From the cell containing the given text, extract its center point as [X, Y] coordinate. 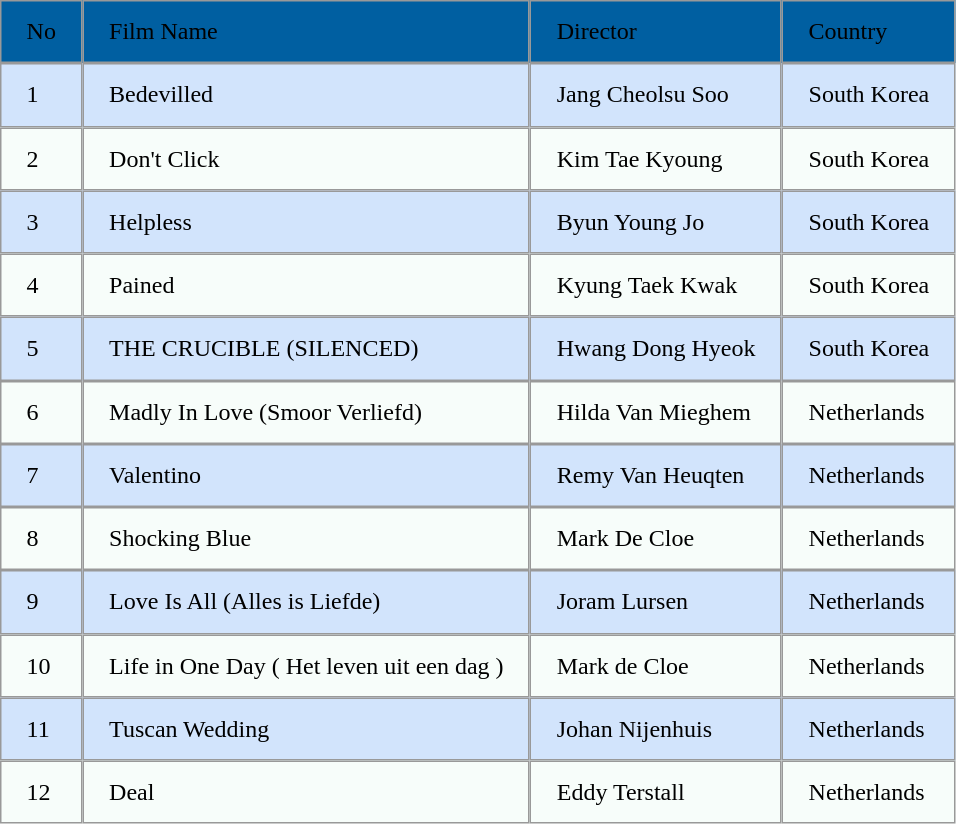
Shocking Blue [306, 538]
Byun Young Jo [656, 222]
5 [41, 348]
3 [41, 222]
Country [869, 32]
Film Name [306, 32]
No [41, 32]
4 [41, 286]
Kyung Taek Kwak [656, 286]
2 [41, 158]
Kim Tae Kyoung [656, 158]
Johan Nijenhuis [656, 728]
Don't Click [306, 158]
Love Is All (Alles is Liefde) [306, 602]
Hilda Van Mieghem [656, 412]
12 [41, 792]
Mark De Cloe [656, 538]
Jang Cheolsu Soo [656, 94]
11 [41, 728]
9 [41, 602]
6 [41, 412]
Deal [306, 792]
1 [41, 94]
THE CRUCIBLE (SILENCED) [306, 348]
Life in One Day ( Het leven uit een dag ) [306, 666]
Director [656, 32]
Remy Van Heuqten [656, 476]
Tuscan Wedding [306, 728]
Mark de Cloe [656, 666]
Joram Lursen [656, 602]
10 [41, 666]
Eddy Terstall [656, 792]
7 [41, 476]
Bedevilled [306, 94]
Pained [306, 286]
Madly In Love (Smoor Verliefd) [306, 412]
Valentino [306, 476]
8 [41, 538]
Hwang Dong Hyeok [656, 348]
Helpless [306, 222]
